For the text-containing cell, return its midpoint in (x, y) coordinate format. 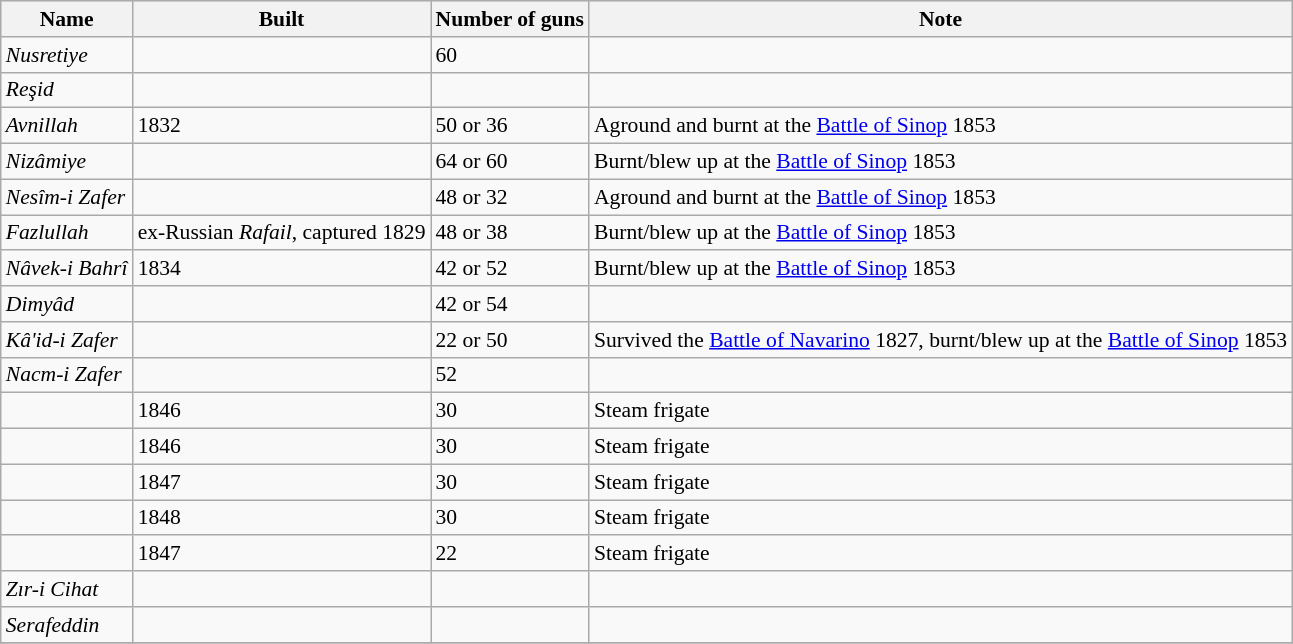
42 or 52 (509, 269)
1834 (282, 269)
64 or 60 (509, 162)
48 or 38 (509, 233)
Serafeddin (67, 625)
22 or 50 (509, 340)
Nusretiye (67, 55)
Avnillah (67, 126)
60 (509, 55)
Note (940, 19)
Name (67, 19)
Nizâmiye (67, 162)
22 (509, 554)
1848 (282, 518)
Nesîm-i Zafer (67, 197)
Reşid (67, 90)
Nacm-i Zafer (67, 375)
42 or 54 (509, 304)
Kâ'id-i Zafer (67, 340)
Number of guns (509, 19)
Survived the Battle of Navarino 1827, burnt/blew up at the Battle of Sinop 1853 (940, 340)
Zır-i Cihat (67, 589)
ex-Russian Rafail, captured 1829 (282, 233)
Dimyâd (67, 304)
48 or 32 (509, 197)
Built (282, 19)
Fazlullah (67, 233)
Nâvek-i Bahrî (67, 269)
1832 (282, 126)
52 (509, 375)
50 or 36 (509, 126)
